Return (X, Y) of the center of cell containing provided text 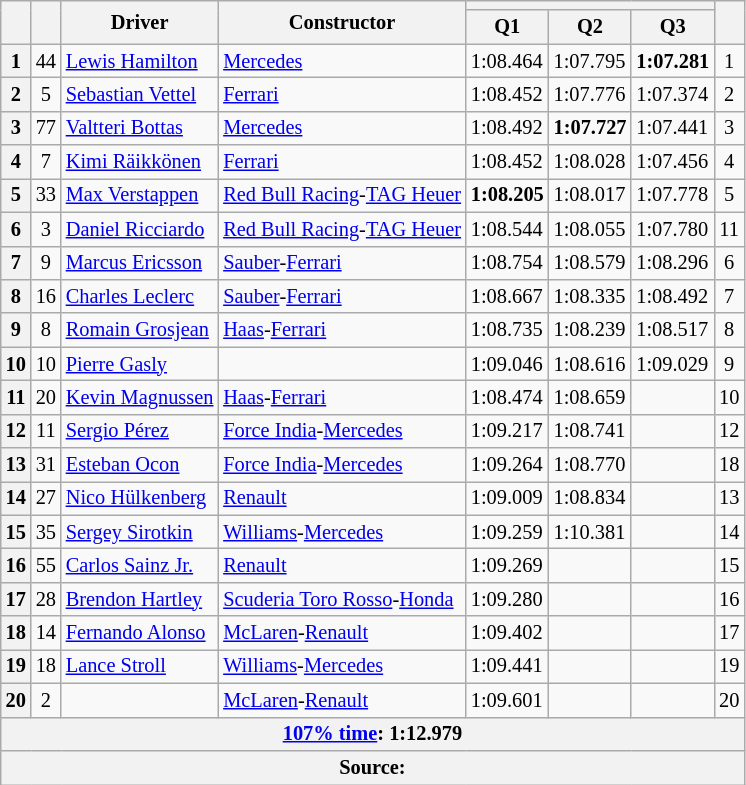
1:09.269 (508, 565)
28 (46, 599)
1:08.659 (590, 397)
1:08.579 (590, 263)
1:09.009 (508, 498)
Carlos Sainz Jr. (140, 565)
35 (46, 532)
Pierre Gasly (140, 364)
1:08.770 (590, 465)
Sergio Pérez (140, 431)
Q1 (508, 27)
Lewis Hamilton (140, 61)
Driver (140, 22)
1:08.544 (508, 229)
1:07.441 (672, 128)
Fernando Alonso (140, 633)
Daniel Ricciardo (140, 229)
1:09.402 (508, 633)
1:07.778 (672, 195)
Lance Stroll (140, 666)
1:09.280 (508, 599)
Max Verstappen (140, 195)
Nico Hülkenberg (140, 498)
1:08.616 (590, 364)
1:07.780 (672, 229)
1:10.381 (590, 532)
Constructor (342, 22)
27 (46, 498)
1:09.029 (672, 364)
1:09.259 (508, 532)
1:08.741 (590, 431)
Sebastian Vettel (140, 94)
Q2 (590, 27)
Charles Leclerc (140, 296)
1:08.205 (508, 195)
Source: (372, 767)
Esteban Ocon (140, 465)
1:09.264 (508, 465)
107% time: 1:12.979 (372, 734)
1:08.028 (590, 162)
Valtteri Bottas (140, 128)
1:08.667 (508, 296)
1:09.046 (508, 364)
1:08.754 (508, 263)
Kevin Magnussen (140, 397)
1:08.296 (672, 263)
55 (46, 565)
1:08.464 (508, 61)
1:08.474 (508, 397)
1:07.795 (590, 61)
1:07.374 (672, 94)
1:09.601 (508, 700)
1:07.776 (590, 94)
1:08.239 (590, 330)
77 (46, 128)
1:08.834 (590, 498)
1:08.055 (590, 229)
1:08.517 (672, 330)
1:09.217 (508, 431)
1:07.727 (590, 128)
Scuderia Toro Rosso-Honda (342, 599)
Kimi Räikkönen (140, 162)
44 (46, 61)
Brendon Hartley (140, 599)
1:07.281 (672, 61)
31 (46, 465)
33 (46, 195)
Q3 (672, 27)
1:08.017 (590, 195)
Sergey Sirotkin (140, 532)
1:08.335 (590, 296)
1:08.735 (508, 330)
1:07.456 (672, 162)
1:09.441 (508, 666)
Marcus Ericsson (140, 263)
Romain Grosjean (140, 330)
